Identify which cell holds the provided text, then report its (x, y) central coordinate. 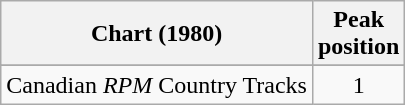
Chart (1980) (157, 34)
Peakposition (358, 34)
Canadian RPM Country Tracks (157, 85)
1 (358, 85)
